For the text-containing cell, return its midpoint in [X, Y] coordinate format. 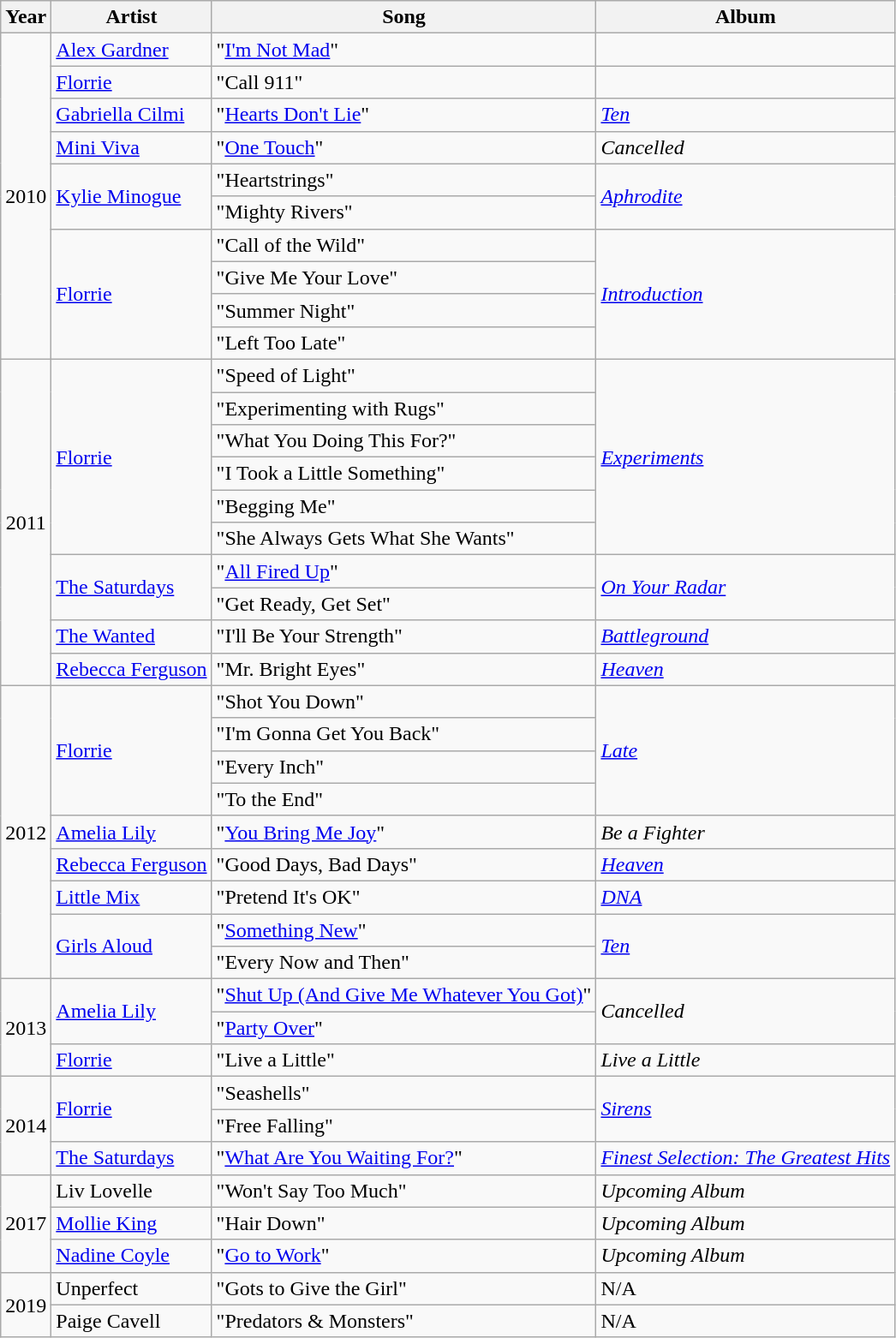
"Call 911" [404, 82]
"What You Doing This For?" [404, 441]
"To the End" [404, 799]
Paige Cavell [132, 1321]
"Predators & Monsters" [404, 1321]
Battleground [745, 636]
"Mighty Rivers" [404, 212]
2017 [26, 1223]
Alex Gardner [132, 50]
"One Touch" [404, 147]
"I'm Not Mad" [404, 50]
"Free Falling" [404, 1126]
"Heartstrings" [404, 180]
"All Fired Up" [404, 571]
Year [26, 17]
"Pretend It's OK" [404, 897]
"Live a Little" [404, 1060]
"Hearts Don't Lie" [404, 115]
Finest Selection: The Greatest Hits [745, 1158]
"Get Ready, Get Set" [404, 604]
Experiments [745, 457]
"Gots to Give the Girl" [404, 1288]
"Every Now and Then" [404, 963]
Little Mix [132, 897]
"Go to Work" [404, 1256]
"Every Inch" [404, 767]
"Shot You Down" [404, 702]
"She Always Gets What She Wants" [404, 539]
Gabriella Cilmi [132, 115]
"Call of the Wild" [404, 245]
"Summer Night" [404, 310]
Liv Lovelle [132, 1191]
"Left Too Late" [404, 343]
Late [745, 750]
2014 [26, 1126]
"Won't Say Too Much" [404, 1191]
"Experimenting with Rugs" [404, 409]
Kylie Minogue [132, 196]
Live a Little [745, 1060]
2010 [26, 197]
"I Took a Little Something" [404, 474]
"Seashells" [404, 1093]
Be a Fighter [745, 832]
"Shut Up (And Give Me Whatever You Got)" [404, 995]
Mollie King [132, 1223]
2012 [26, 833]
"I'll Be Your Strength" [404, 636]
"Mr. Bright Eyes" [404, 669]
On Your Radar [745, 588]
Artist [132, 17]
"Hair Down" [404, 1223]
2013 [26, 1028]
"What Are You Waiting For?" [404, 1158]
Nadine Coyle [132, 1256]
Unperfect [132, 1288]
"Good Days, Bad Days" [404, 864]
"Something New" [404, 929]
"I'm Gonna Get You Back" [404, 734]
"Speed of Light" [404, 375]
2011 [26, 523]
Album [745, 17]
DNA [745, 897]
The Wanted [132, 636]
Introduction [745, 294]
Sirens [745, 1109]
Song [404, 17]
"You Bring Me Joy" [404, 832]
Aphrodite [745, 196]
Mini Viva [132, 147]
"Party Over" [404, 1028]
Girls Aloud [132, 946]
"Give Me Your Love" [404, 278]
"Begging Me" [404, 506]
2019 [26, 1305]
